Scan for the cell matching the given text and deliver its [X, Y] coordinate at center. 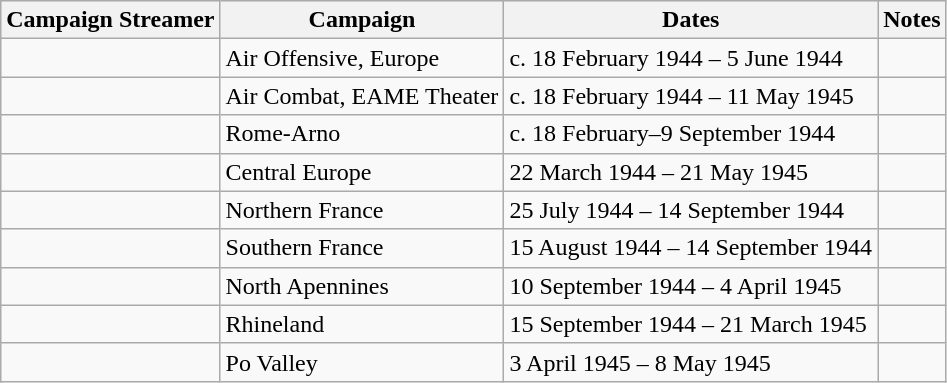
North Apennines [362, 286]
Dates [691, 20]
Northern France [362, 210]
Campaign Streamer [110, 20]
25 July 1944 – 14 September 1944 [691, 210]
22 March 1944 – 21 May 1945 [691, 172]
c. 18 February 1944 – 11 May 1945 [691, 96]
Southern France [362, 248]
c. 18 February–9 September 1944 [691, 134]
15 August 1944 – 14 September 1944 [691, 248]
Central Europe [362, 172]
Rome-Arno [362, 134]
Air Offensive, Europe [362, 58]
3 April 1945 – 8 May 1945 [691, 362]
Rhineland [362, 324]
Air Combat, EAME Theater [362, 96]
Po Valley [362, 362]
Campaign [362, 20]
Notes [912, 20]
15 September 1944 – 21 March 1945 [691, 324]
10 September 1944 – 4 April 1945 [691, 286]
c. 18 February 1944 – 5 June 1944 [691, 58]
